From the cell containing the given text, extract its center point as (X, Y) coordinate. 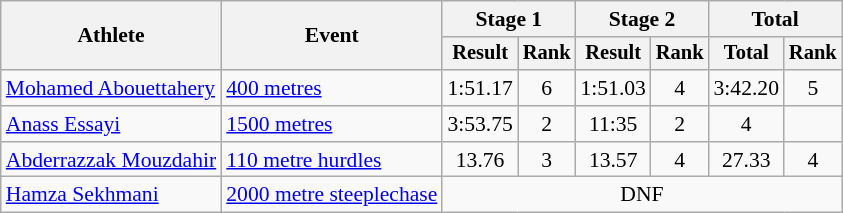
3:42.20 (746, 88)
Stage 2 (642, 19)
5 (813, 88)
Mohamed Abouettahery (111, 88)
27.33 (746, 160)
6 (547, 88)
400 metres (332, 88)
110 metre hurdles (332, 160)
1500 metres (332, 124)
11:35 (612, 124)
Abderrazzak Mouzdahir (111, 160)
1:51.03 (612, 88)
3 (547, 160)
1:51.17 (480, 88)
3:53.75 (480, 124)
Anass Essayi (111, 124)
13.76 (480, 160)
2000 metre steeplechase (332, 195)
Hamza Sekhmani (111, 195)
Stage 1 (508, 19)
Event (332, 36)
Athlete (111, 36)
13.57 (612, 160)
DNF (642, 195)
